Return (X, Y) of the center of cell containing provided text 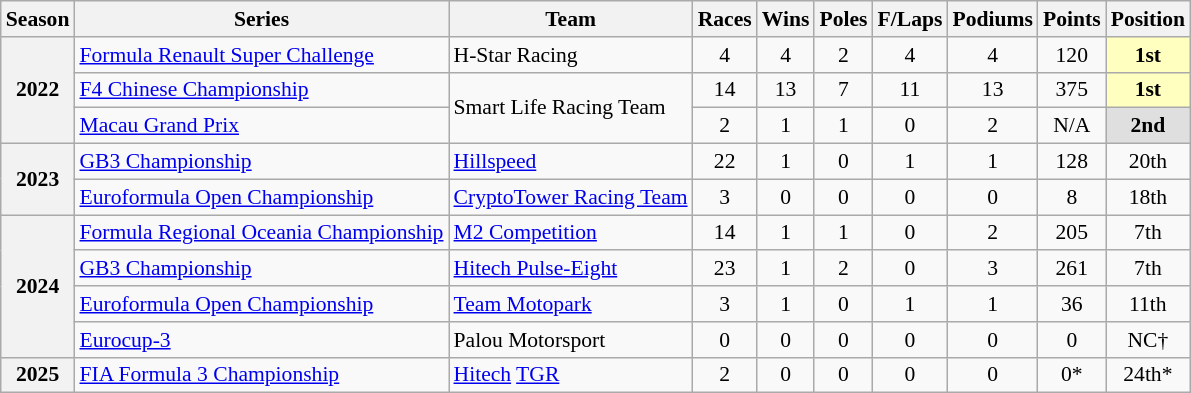
NC† (1148, 340)
11th (1148, 304)
Team Motopark (570, 304)
24th* (1148, 375)
CryptoTower Racing Team (570, 197)
261 (1072, 269)
N/A (1072, 126)
23 (725, 269)
22 (725, 162)
8 (1072, 197)
11 (910, 90)
Poles (843, 19)
Macau Grand Prix (261, 126)
20th (1148, 162)
Formula Regional Oceania Championship (261, 233)
0* (1072, 375)
Position (1148, 19)
120 (1072, 55)
Wins (786, 19)
Season (38, 19)
Palou Motorsport (570, 340)
36 (1072, 304)
Hillspeed (570, 162)
Hitech TGR (570, 375)
2022 (38, 90)
Races (725, 19)
M2 Competition (570, 233)
Points (1072, 19)
128 (1072, 162)
Formula Renault Super Challenge (261, 55)
Smart Life Racing Team (570, 108)
2nd (1148, 126)
F/Laps (910, 19)
2024 (38, 286)
Series (261, 19)
Team (570, 19)
Eurocup-3 (261, 340)
7 (843, 90)
Hitech Pulse-Eight (570, 269)
H-Star Racing (570, 55)
18th (1148, 197)
FIA Formula 3 Championship (261, 375)
375 (1072, 90)
2023 (38, 180)
205 (1072, 233)
Podiums (992, 19)
F4 Chinese Championship (261, 90)
2025 (38, 375)
